Detect which cell encompasses the target text, then output its (X, Y) center coordinate. 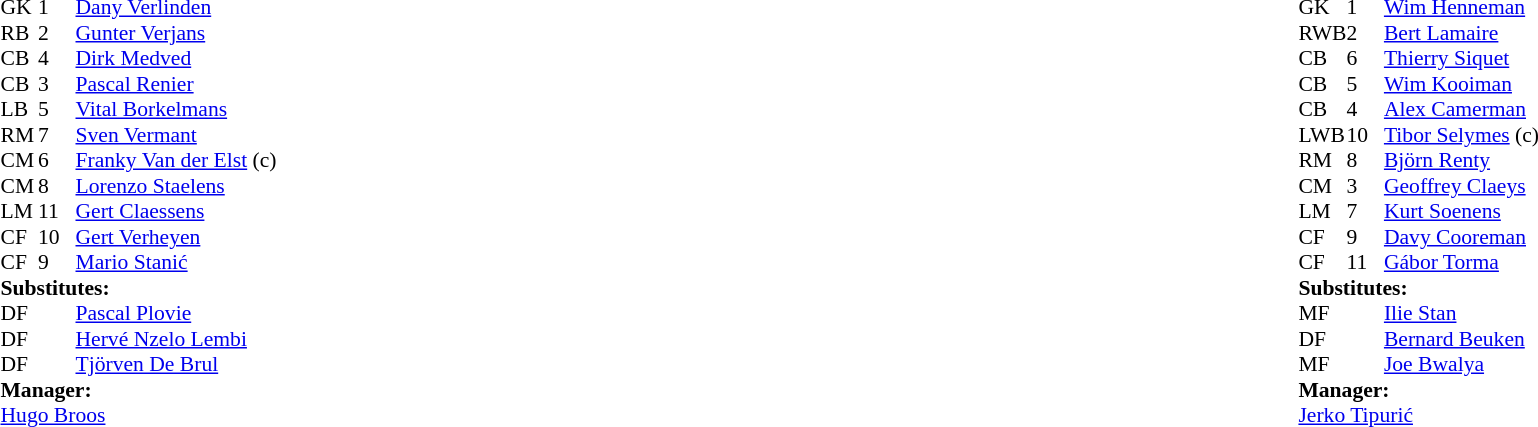
RWB (1322, 33)
Substitutes: (138, 288)
LB (19, 109)
RB (19, 33)
Tjörven De Brul (176, 365)
Vital Borkelmans (176, 109)
Sven Vermant (176, 135)
Pascal Plovie (176, 313)
Hervé Nzelo Lembi (176, 339)
Dirk Medved (176, 59)
Gert Verheyen (176, 237)
Mario Stanić (176, 263)
Lorenzo Staelens (176, 186)
Manager: (138, 390)
Gunter Verjans (176, 33)
Gert Claessens (176, 211)
LWB (1322, 135)
Franky Van der Elst (c) (176, 161)
Pascal Renier (176, 84)
